Pinpoint the cell where the given text exists, returning its [X, Y] midpoint coordinate. 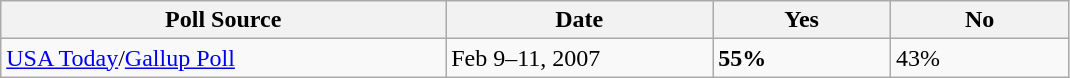
No [980, 20]
USA Today/Gallup Poll [224, 58]
Date [580, 20]
55% [802, 58]
43% [980, 58]
Feb 9–11, 2007 [580, 58]
Yes [802, 20]
Poll Source [224, 20]
